Return the [X, Y] coordinate for the center point of the cell that contains the specified text.  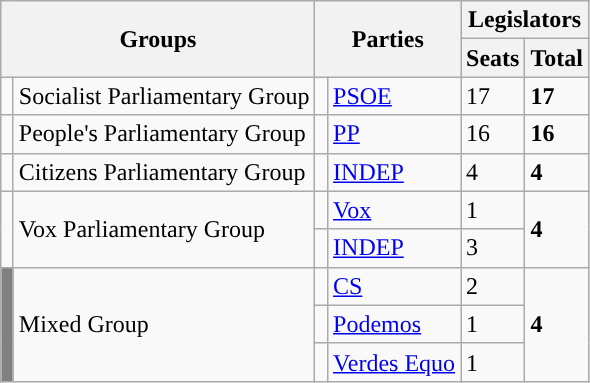
Mixed Group [164, 324]
Groups [158, 39]
Vox Parliamentary Group [164, 229]
Citizens Parliamentary Group [164, 172]
3 [493, 248]
Parties [388, 39]
2 [493, 286]
CS [394, 286]
Seats [493, 58]
People's Parliamentary Group [164, 134]
Verdes Equo [394, 362]
Total [557, 58]
Legislators [525, 20]
Socialist Parliamentary Group [164, 96]
Vox [394, 210]
Podemos [394, 324]
PP [394, 134]
PSOE [394, 96]
